Output the [X, Y] coordinate of the center of the cell containing the given text.  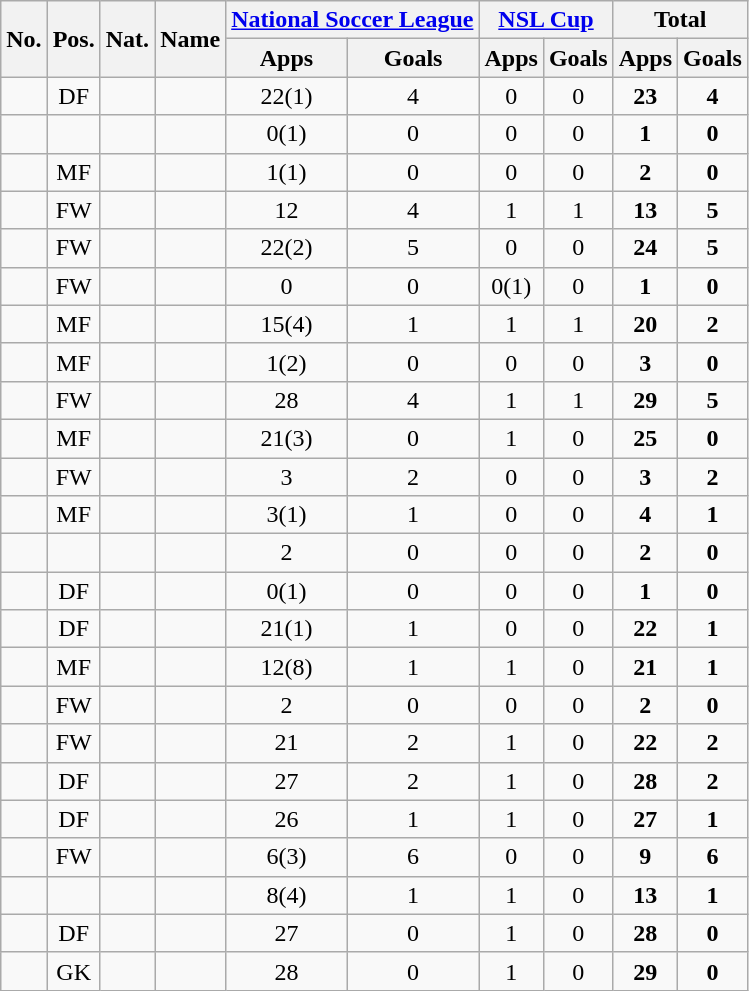
Name [190, 39]
Nat. [127, 39]
22(1) [287, 96]
20 [645, 324]
Total [680, 20]
NSL Cup [546, 20]
21(3) [287, 438]
12(8) [287, 667]
24 [645, 248]
15(4) [287, 324]
6(3) [287, 857]
22(2) [287, 248]
1(1) [287, 172]
3(1) [287, 515]
No. [24, 39]
23 [645, 96]
1(2) [287, 362]
8(4) [287, 895]
21(1) [287, 629]
26 [287, 819]
12 [287, 210]
GK [74, 971]
National Soccer League [352, 20]
Pos. [74, 39]
25 [645, 438]
9 [645, 857]
